Return the [x, y] coordinate for the center point of the cell that contains the specified text.  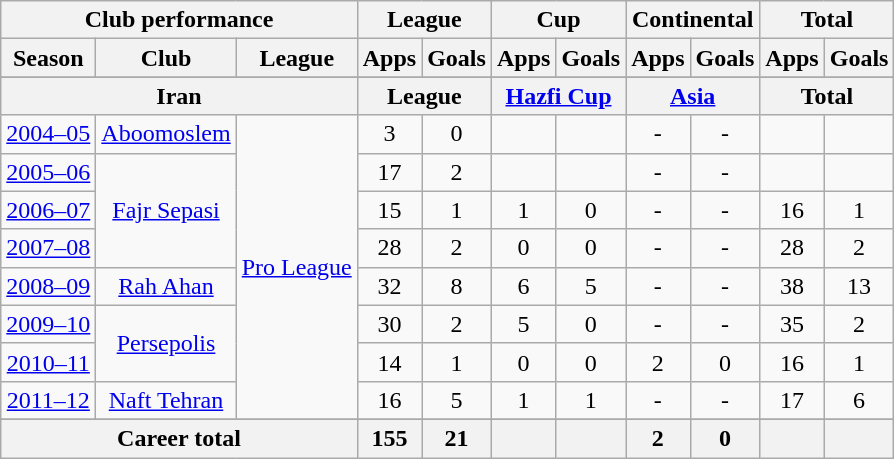
Persepolis [166, 343]
14 [389, 362]
Career total [179, 438]
8 [457, 286]
35 [792, 324]
Continental [693, 20]
2011–12 [48, 400]
Aboomoslem [166, 134]
2009–10 [48, 324]
Season [48, 58]
2006–07 [48, 210]
Hazfi Cup [558, 96]
3 [389, 134]
2005–06 [48, 172]
2007–08 [48, 248]
21 [457, 438]
30 [389, 324]
2010–11 [48, 362]
Club performance [179, 20]
155 [389, 438]
Club [166, 58]
38 [792, 286]
Fajr Sepasi [166, 210]
Cup [558, 20]
2008–09 [48, 286]
Iran [179, 96]
Naft Tehran [166, 400]
Asia [693, 96]
13 [859, 286]
32 [389, 286]
15 [389, 210]
Rah Ahan [166, 286]
Pro League [296, 267]
2004–05 [48, 134]
